Search for the cell housing the specified text and yield its (x, y) center coordinate. 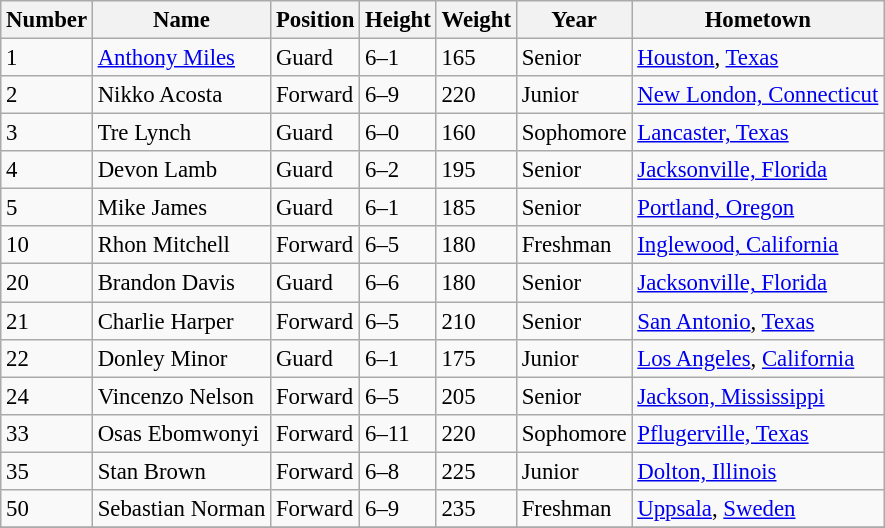
Stan Brown (181, 471)
Osas Ebomwonyi (181, 433)
Tre Lynch (181, 133)
165 (476, 58)
Height (398, 20)
Year (574, 20)
San Antonio, Texas (758, 321)
Pflugerville, Texas (758, 433)
210 (476, 321)
Weight (476, 20)
10 (47, 245)
Brandon Davis (181, 283)
1 (47, 58)
Charlie Harper (181, 321)
4 (47, 170)
Inglewood, California (758, 245)
6–2 (398, 170)
Houston, Texas (758, 58)
50 (47, 509)
Name (181, 20)
3 (47, 133)
Dolton, Illinois (758, 471)
Uppsala, Sweden (758, 509)
Devon Lamb (181, 170)
Mike James (181, 208)
20 (47, 283)
225 (476, 471)
185 (476, 208)
6–0 (398, 133)
Number (47, 20)
235 (476, 509)
Nikko Acosta (181, 95)
24 (47, 396)
35 (47, 471)
175 (476, 358)
Donley Minor (181, 358)
Anthony Miles (181, 58)
New London, Connecticut (758, 95)
195 (476, 170)
2 (47, 95)
Los Angeles, California (758, 358)
6–11 (398, 433)
Sebastian Norman (181, 509)
22 (47, 358)
6–8 (398, 471)
33 (47, 433)
Portland, Oregon (758, 208)
Position (316, 20)
Lancaster, Texas (758, 133)
160 (476, 133)
205 (476, 396)
Vincenzo Nelson (181, 396)
Jackson, Mississippi (758, 396)
5 (47, 208)
Rhon Mitchell (181, 245)
Hometown (758, 20)
21 (47, 321)
6–6 (398, 283)
